Output the (X, Y) coordinate of the center of the cell containing the given text.  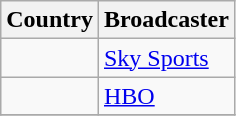
Sky Sports (166, 58)
Country (50, 20)
Broadcaster (166, 20)
HBO (166, 96)
